Determine the (x, y) coordinate at the center of the cell enclosing the given text.  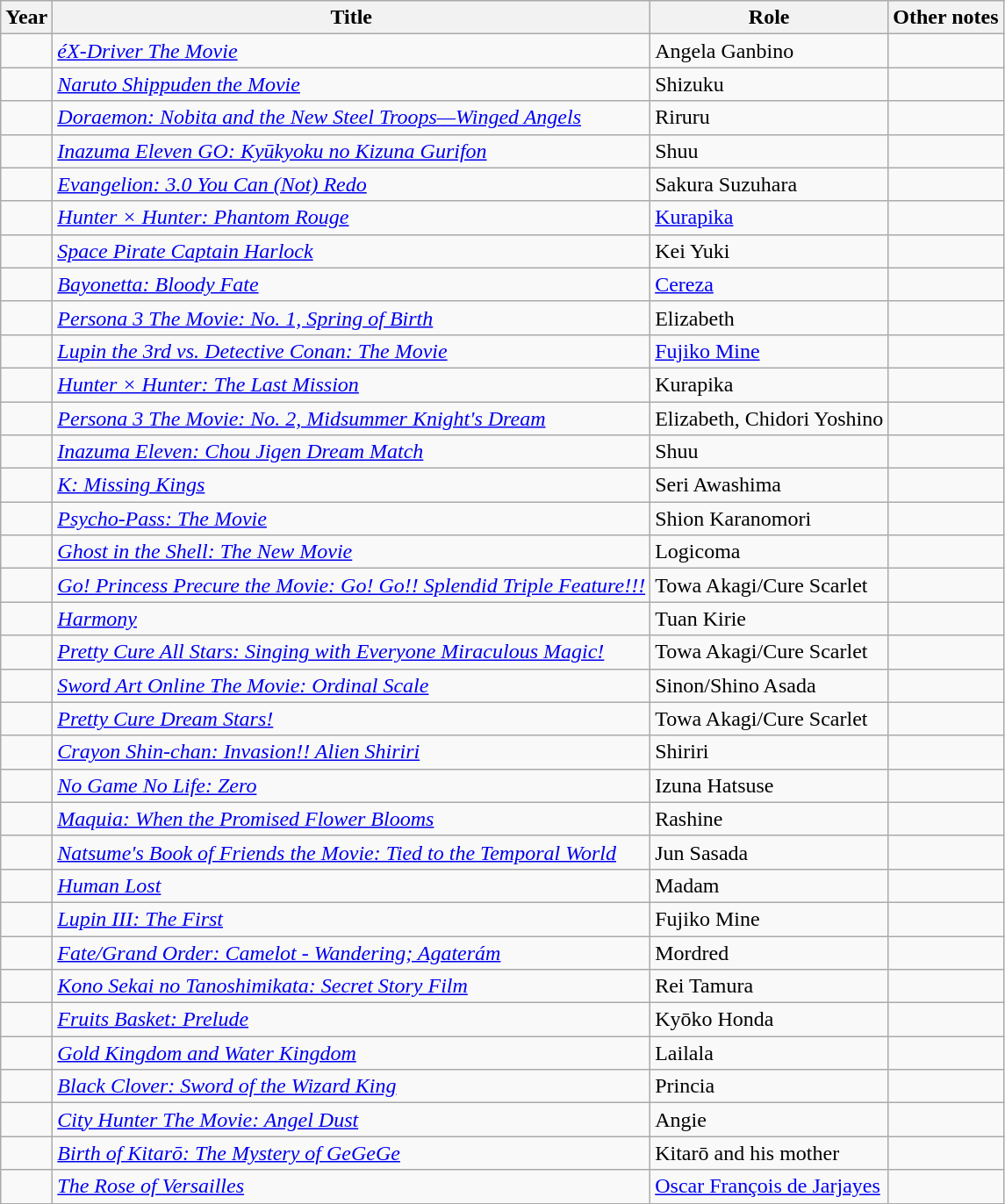
K: Missing Kings (351, 485)
Pretty Cure Dream Stars! (351, 719)
Shizuku (769, 84)
Space Pirate Captain Harlock (351, 251)
Human Lost (351, 885)
Shion Karanomori (769, 519)
Harmony (351, 619)
Cereza (769, 284)
Fruits Basket: Prelude (351, 1020)
Go! Princess Precure the Movie: Go! Go!! Splendid Triple Feature!!! (351, 585)
Jun Sasada (769, 852)
Rei Tamura (769, 986)
Kei Yuki (769, 251)
Role (769, 18)
Inazuma Eleven GO: Kyūkyoku no Kizuna Gurifon (351, 151)
Angela Ganbino (769, 51)
Ghost in the Shell: The New Movie (351, 552)
Maquia: When the Promised Flower Blooms (351, 819)
Lupin III: The First (351, 919)
Black Clover: Sword of the Wizard King (351, 1086)
Psycho-Pass: The Movie (351, 519)
Birth of Kitarō: The Mystery of GeGeGe (351, 1153)
Elizabeth (769, 318)
Evangelion: 3.0 You Can (Not) Redo (351, 184)
Pretty Cure All Stars: Singing with Everyone Miraculous Magic! (351, 652)
Naruto Shippuden the Movie (351, 84)
Lailala (769, 1053)
Rashine (769, 819)
Tuan Kirie (769, 619)
Shiriri (769, 752)
City Hunter The Movie: Angel Dust (351, 1120)
Fate/Grand Order: Camelot - Wandering; Agaterám (351, 952)
Crayon Shin-chan: Invasion!! Alien Shiriri (351, 752)
Other notes (946, 18)
Kono Sekai no Tanoshimikata: Secret Story Film (351, 986)
Lupin the 3rd vs. Detective Conan: The Movie (351, 351)
Year (26, 18)
Natsume's Book of Friends the Movie: Tied to the Temporal World (351, 852)
Izuna Hatsuse (769, 785)
Oscar François de Jarjayes (769, 1186)
Hunter × Hunter: The Last Mission (351, 384)
Persona 3 The Movie: No. 1, Spring of Birth (351, 318)
Seri Awashima (769, 485)
The Rose of Versailles (351, 1186)
éX-Driver The Movie (351, 51)
Sinon/Shino Asada (769, 685)
Persona 3 The Movie: No. 2, Midsummer Knight's Dream (351, 419)
Riruru (769, 118)
Gold Kingdom and Water Kingdom (351, 1053)
Elizabeth, Chidori Yoshino (769, 419)
Kyōko Honda (769, 1020)
Sword Art Online The Movie: Ordinal Scale (351, 685)
Doraemon: Nobita and the New Steel Troops—Winged Angels (351, 118)
Inazuma Eleven: Chou Jigen Dream Match (351, 452)
Princia (769, 1086)
Logicoma (769, 552)
Angie (769, 1120)
Kitarō and his mother (769, 1153)
Madam (769, 885)
No Game No Life: Zero (351, 785)
Mordred (769, 952)
Sakura Suzuhara (769, 184)
Bayonetta: Bloody Fate (351, 284)
Hunter × Hunter: Phantom Rouge (351, 218)
Title (351, 18)
